Determine the (X, Y) coordinate at the center of the cell enclosing the given text.  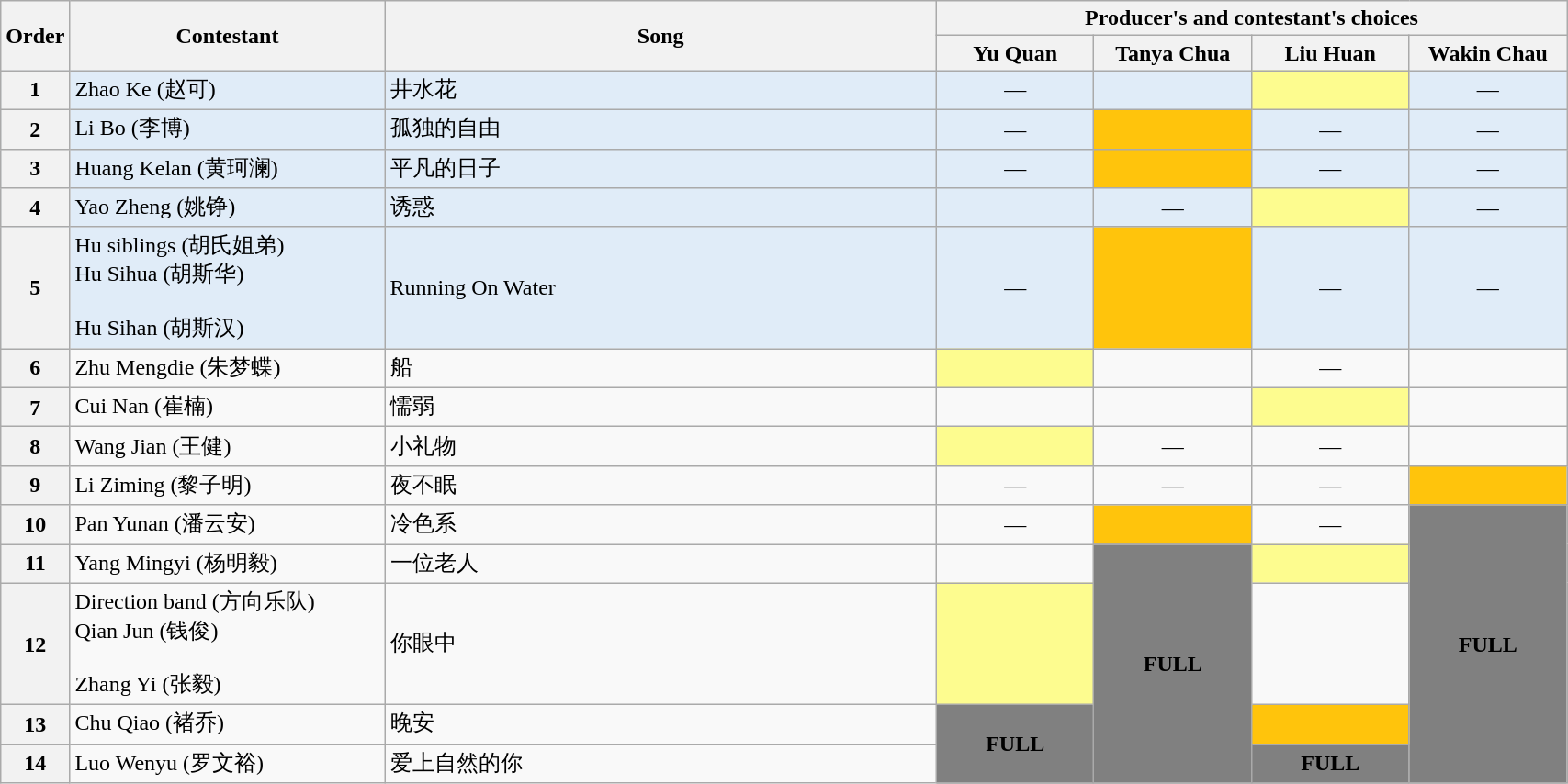
Direction band (方向乐队)Qian Jun (钱俊)Zhang Yi (张毅) (228, 644)
爱上自然的你 (660, 764)
8 (35, 446)
Hu siblings (胡氏姐弟)Hu Sihua (胡斯华)Hu Sihan (胡斯汉) (228, 288)
9 (35, 485)
4 (35, 207)
6 (35, 369)
Yao Zheng (姚铮) (228, 207)
Zhu Mengdie (朱梦蝶) (228, 369)
Li Bo (李博) (228, 129)
夜不眠 (660, 485)
3 (35, 169)
7 (35, 408)
懦弱 (660, 408)
小礼物 (660, 446)
10 (35, 525)
Wang Jian (王健) (228, 446)
Yu Quan (1015, 53)
Order (35, 36)
Song (660, 36)
一位老人 (660, 564)
2 (35, 129)
诱惑 (660, 207)
冷色系 (660, 525)
5 (35, 288)
井水花 (660, 90)
Pan Yunan (潘云安) (228, 525)
Wakin Chau (1488, 53)
12 (35, 644)
11 (35, 564)
Li Ziming (黎子明) (228, 485)
Luo Wenyu (罗文裕) (228, 764)
1 (35, 90)
Running On Water (660, 288)
Huang Kelan (黄珂澜) (228, 169)
Chu Qiao (褚乔) (228, 725)
Yang Mingyi (杨明毅) (228, 564)
Tanya Chua (1173, 53)
Producer's and contestant's choices (1251, 18)
孤独的自由 (660, 129)
Contestant (228, 36)
Cui Nan (崔楠) (228, 408)
平凡的日子 (660, 169)
14 (35, 764)
Liu Huan (1330, 53)
Zhao Ke (赵可) (228, 90)
晚安 (660, 725)
13 (35, 725)
船 (660, 369)
你眼中 (660, 644)
